Determine the (X, Y) coordinate at the center of the cell enclosing the given text.  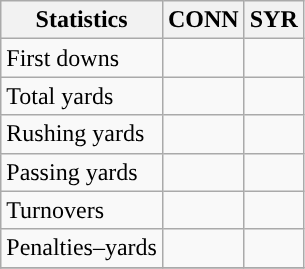
First downs (82, 58)
Rushing yards (82, 134)
Turnovers (82, 210)
Passing yards (82, 172)
Total yards (82, 96)
Penalties–yards (82, 248)
CONN (203, 20)
SYR (274, 20)
Statistics (82, 20)
